Scan for the cell matching the given text and deliver its [x, y] coordinate at center. 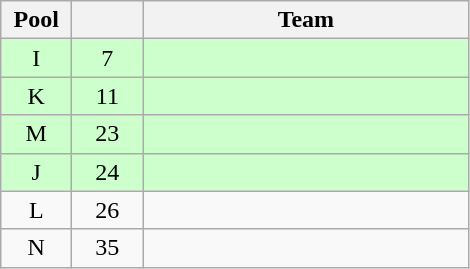
I [36, 58]
L [36, 210]
N [36, 248]
K [36, 96]
7 [108, 58]
24 [108, 172]
23 [108, 134]
26 [108, 210]
Pool [36, 20]
35 [108, 248]
J [36, 172]
M [36, 134]
11 [108, 96]
Team [306, 20]
